Provide the [x, y] coordinate of the cell's center where the given text is located.  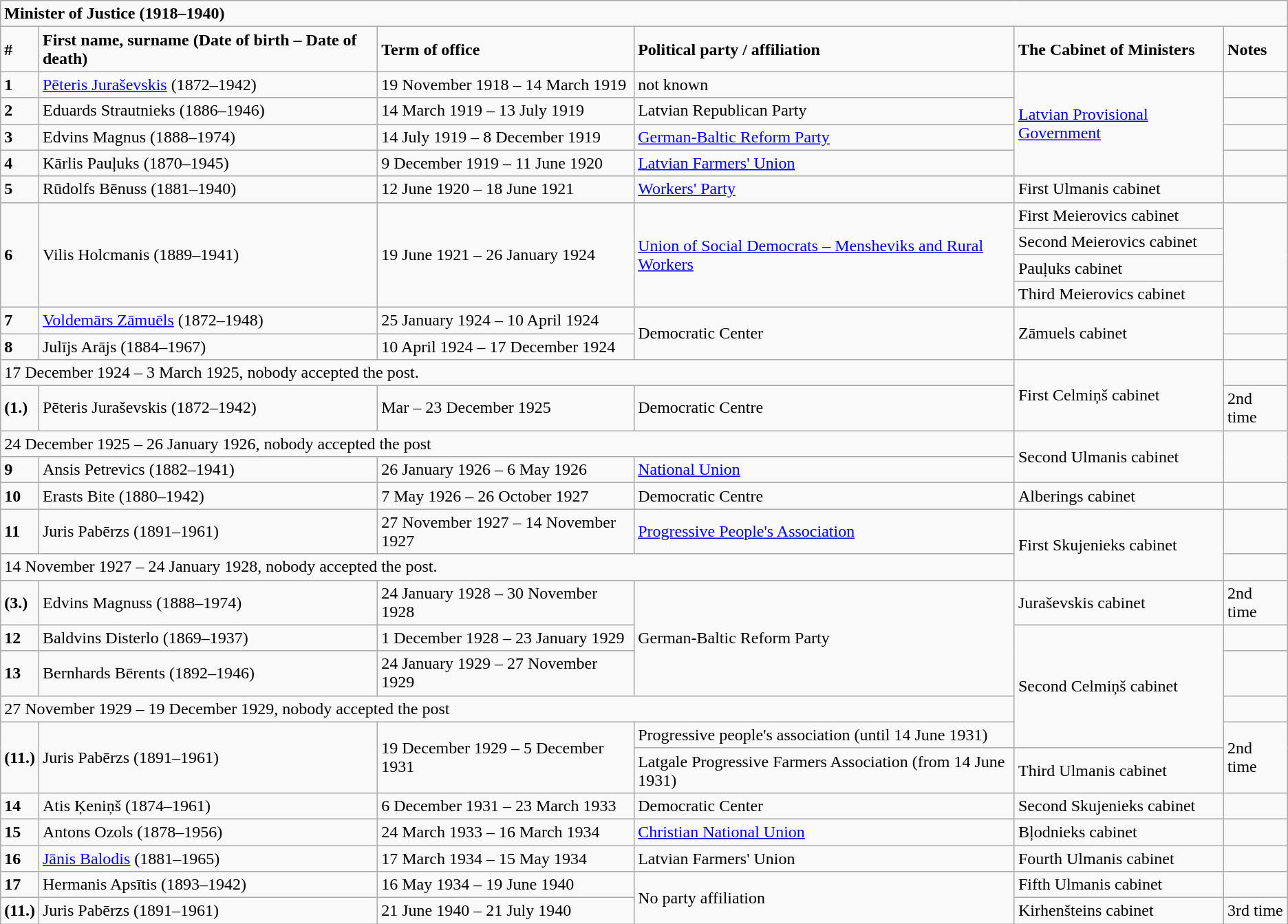
Eduards Strautnieks (1886–1946) [208, 111]
4 [20, 163]
9 [20, 470]
Ansis Petrevics (1882–1941) [208, 470]
Rūdolfs Bēnuss (1881–1940) [208, 189]
Atis Ķeniņš (1874–1961) [208, 806]
Third Ulmanis cabinet [1119, 771]
Second Skujenieks cabinet [1119, 806]
First Ulmanis cabinet [1119, 189]
16 [20, 858]
12 June 1920 – 18 June 1921 [506, 189]
Zāmuels cabinet [1119, 333]
Mar – 23 December 1925 [506, 409]
Baldvins Disterlo (1869–1937) [208, 638]
not known [824, 85]
Antons Ozols (1878–1956) [208, 832]
The Cabinet of Ministers [1119, 50]
15 [20, 832]
7 May 1926 – 26 October 1927 [506, 496]
25 January 1924 – 10 April 1924 [506, 320]
Bļodnieks cabinet [1119, 832]
Fourth Ulmanis cabinet [1119, 858]
17 March 1934 – 15 May 1934 [506, 858]
Jānis Balodis (1881–1965) [208, 858]
13 [20, 673]
Edvins Magnus (1888–1974) [208, 137]
14 March 1919 – 13 July 1919 [506, 111]
Bernhards Bērents (1892–1946) [208, 673]
No party affiliation [824, 898]
14 July 1919 – 8 December 1919 [506, 137]
Alberings cabinet [1119, 496]
Union of Social Democrats – Mensheviks and Rural Workers [824, 255]
27 November 1929 – 19 December 1929, nobody accepted the post [612, 709]
17 [20, 885]
6 [20, 255]
Progressive People's Association [824, 531]
24 December 1925 – 26 January 1926, nobody accepted the post [508, 444]
Hermanis Apsītis (1893–1942) [208, 885]
Progressive people's association (until 14 June 1931) [824, 735]
16 May 1934 – 19 June 1940 [506, 885]
7 [20, 320]
First Meierovics cabinet [1119, 215]
Latvian Provisional Government [1119, 124]
19 December 1929 – 5 December 1931 [506, 757]
(3.) [20, 603]
# [20, 50]
Latvian Republican Party [824, 111]
14 [20, 806]
10 April 1924 – 17 December 1924 [506, 346]
Third Meierovics cabinet [1119, 294]
12 [20, 638]
Christian National Union [824, 832]
First name, surname (Date of birth – Date of death) [208, 50]
First Celmiņš cabinet [1119, 395]
6 December 1931 – 23 March 1933 [506, 806]
9 December 1919 – 11 June 1920 [506, 163]
21 June 1940 – 21 July 1940 [506, 911]
19 November 1918 – 14 March 1919 [506, 85]
26 January 1926 – 6 May 1926 [506, 470]
Minister of Justice (1918–1940) [644, 14]
Workers' Party [824, 189]
10 [20, 496]
24 January 1929 – 27 November 1929 [506, 673]
11 [20, 531]
1 December 1928 – 23 January 1929 [506, 638]
Vilis Holcmanis (1889–1941) [208, 255]
Second Celmiņš cabinet [1119, 687]
19 June 1921 – 26 January 1924 [506, 255]
Notes [1256, 50]
3 [20, 137]
Latgale Progressive Farmers Association (from 14 June 1931) [824, 771]
2 [20, 111]
First Skujenieks cabinet [1119, 545]
National Union [824, 470]
27 November 1927 – 14 November 1927 [506, 531]
8 [20, 346]
Kirhenšteins cabinet [1119, 911]
Juraševskis cabinet [1119, 603]
Term of office [506, 50]
24 January 1928 – 30 November 1928 [506, 603]
Julījs Arājs (1884–1967) [208, 346]
Fifth Ulmanis cabinet [1119, 885]
3rd time [1256, 911]
(1.) [20, 409]
Edvins Magnuss (1888–1974) [208, 603]
Erasts Bite (1880–1942) [208, 496]
Political party / affiliation [824, 50]
Second Meierovics cabinet [1119, 241]
14 November 1927 – 24 January 1928, nobody accepted the post. [508, 567]
17 December 1924 – 3 March 1925, nobody accepted the post. [508, 373]
Voldemārs Zāmuēls (1872–1948) [208, 320]
Second Ulmanis cabinet [1119, 457]
24 March 1933 – 16 March 1934 [506, 832]
5 [20, 189]
Kārlis Pauļuks (1870–1945) [208, 163]
1 [20, 85]
Pauļuks cabinet [1119, 268]
